Provide the [x, y] coordinate of the cell's center where the given text is located.  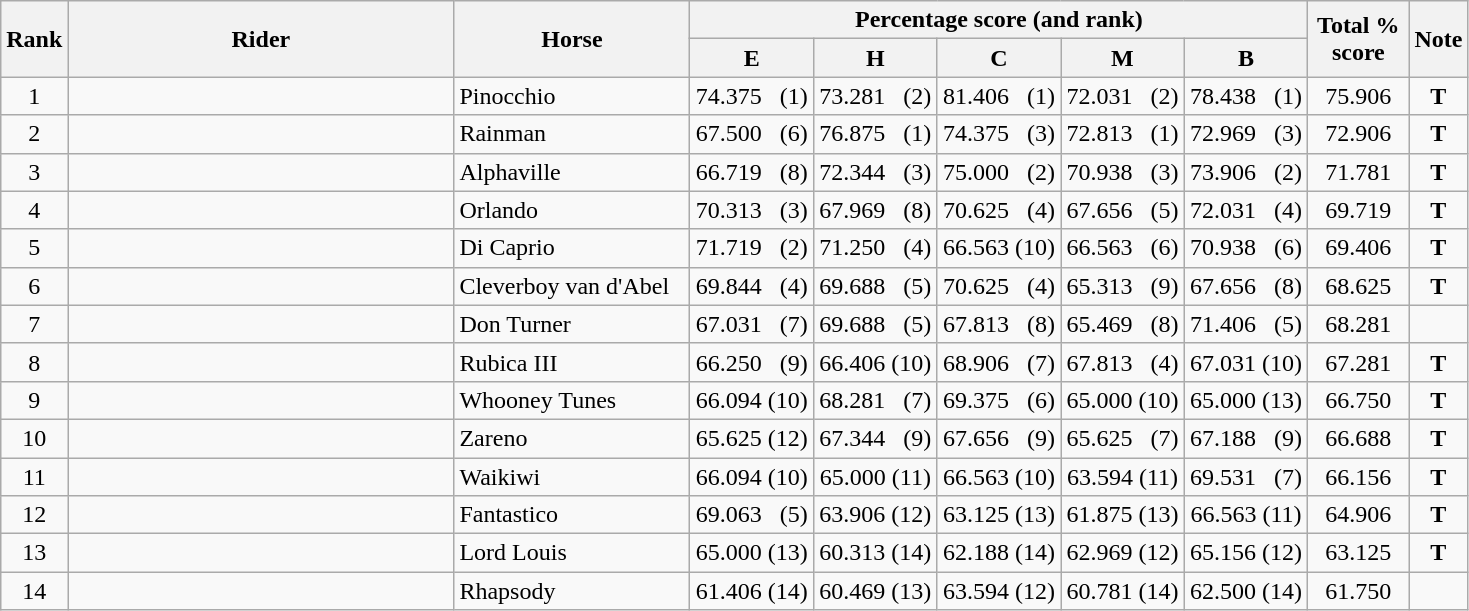
Fantastico [572, 515]
75.906 [1358, 96]
78.438 (1) [1246, 96]
63.594 (11) [1123, 477]
66.750 [1358, 400]
2 [34, 134]
4 [34, 210]
67.031 (10) [1246, 362]
3 [34, 172]
68.906 (7) [999, 362]
67.344 (9) [876, 438]
67.656 (5) [1123, 210]
67.656 (8) [1246, 286]
67.969 (8) [876, 210]
71.719 (2) [752, 248]
Rubica III [572, 362]
68.625 [1358, 286]
71.781 [1358, 172]
73.906 (2) [1246, 172]
6 [34, 286]
67.031 (7) [752, 324]
65.000 (11) [876, 477]
65.156 (12) [1246, 553]
Orlando [572, 210]
Whooney Tunes [572, 400]
71.250 (4) [876, 248]
69.844 (4) [752, 286]
66.563 (6) [1123, 248]
Alphaville [572, 172]
67.500 (6) [752, 134]
66.563 (11) [1246, 515]
66.719 (8) [752, 172]
8 [34, 362]
B [1246, 58]
69.531 (7) [1246, 477]
66.156 [1358, 477]
72.031 (2) [1123, 96]
67.813 (8) [999, 324]
65.313 (9) [1123, 286]
69.063 (5) [752, 515]
Note [1438, 39]
60.313 (14) [876, 553]
60.781 (14) [1123, 591]
67.281 [1358, 362]
67.656 (9) [999, 438]
72.031 (4) [1246, 210]
12 [34, 515]
5 [34, 248]
65.625 (7) [1123, 438]
62.188 (14) [999, 553]
Don Turner [572, 324]
7 [34, 324]
61.875 (13) [1123, 515]
Rainman [572, 134]
Pinocchio [572, 96]
66.406 (10) [876, 362]
74.375 (3) [999, 134]
Di Caprio [572, 248]
62.969 (12) [1123, 553]
63.906 (12) [876, 515]
76.875 (1) [876, 134]
70.938 (6) [1246, 248]
Total % score [1358, 39]
Rank [34, 39]
69.375 (6) [999, 400]
E [752, 58]
74.375 (1) [752, 96]
61.406 (14) [752, 591]
70.938 (3) [1123, 172]
1 [34, 96]
63.125 (13) [999, 515]
69.719 [1358, 210]
72.906 [1358, 134]
14 [34, 591]
H [876, 58]
M [1123, 58]
Rider [261, 39]
72.813 (1) [1123, 134]
60.469 (13) [876, 591]
10 [34, 438]
65.625 (12) [752, 438]
Horse [572, 39]
Rhapsody [572, 591]
81.406 (1) [999, 96]
67.188 (9) [1246, 438]
63.125 [1358, 553]
68.281 [1358, 324]
66.250 (9) [752, 362]
73.281 (2) [876, 96]
66.688 [1358, 438]
67.813 (4) [1123, 362]
Zareno [572, 438]
63.594 (12) [999, 591]
13 [34, 553]
69.406 [1358, 248]
71.406 (5) [1246, 324]
Waikiwi [572, 477]
75.000 (2) [999, 172]
Cleverboy van d'Abel [572, 286]
62.500 (14) [1246, 591]
11 [34, 477]
9 [34, 400]
C [999, 58]
72.344 (3) [876, 172]
65.000 (10) [1123, 400]
72.969 (3) [1246, 134]
64.906 [1358, 515]
70.313 (3) [752, 210]
Lord Louis [572, 553]
65.469 (8) [1123, 324]
Percentage score (and rank) [999, 20]
61.750 [1358, 591]
68.281 (7) [876, 400]
